For the text-containing cell, return its midpoint in (X, Y) coordinate format. 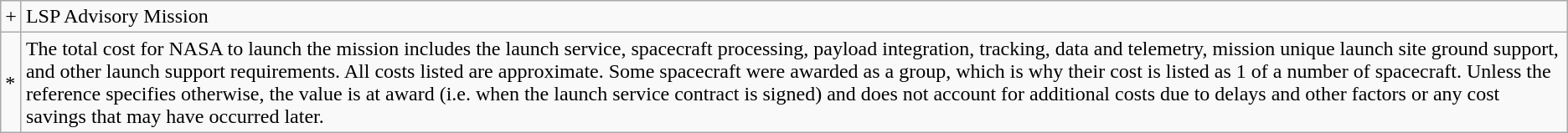
* (12, 82)
+ (12, 17)
LSP Advisory Mission (794, 17)
